Return the (x, y) coordinate for the center point of the cell that contains the specified text.  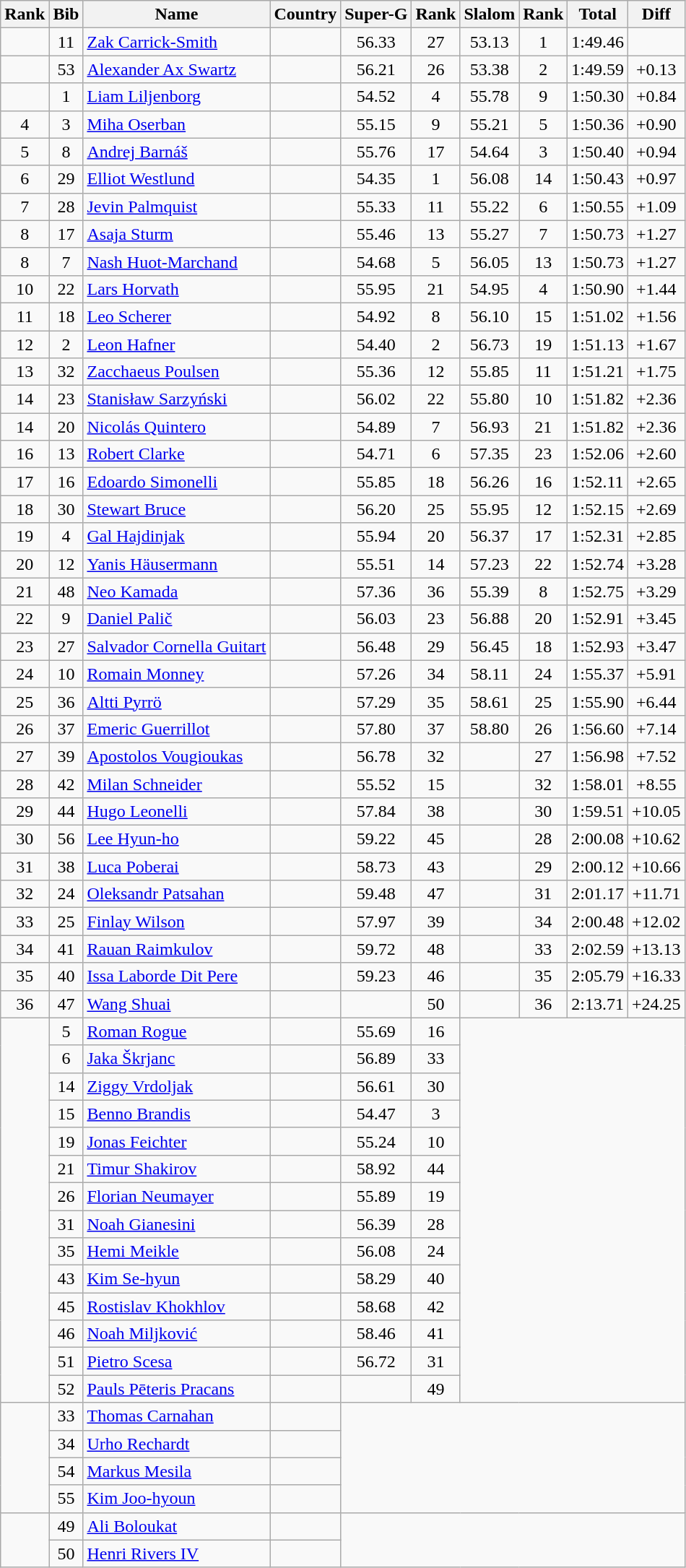
1:50.40 (598, 152)
56.73 (490, 345)
56.10 (490, 316)
Timur Shakirov (176, 1169)
+3.47 (657, 646)
1:50.30 (598, 97)
+1.75 (657, 372)
Wang Shuai (176, 1004)
Nicolás Quintero (176, 427)
Noah Miljković (176, 1334)
54.47 (376, 1114)
59.48 (376, 894)
+24.25 (657, 1004)
1:52.74 (598, 564)
54.95 (490, 289)
Oleksandr Patsahan (176, 894)
Pietro Scesa (176, 1361)
Issa Laborde Dit Pere (176, 976)
+5.91 (657, 674)
1:52.31 (598, 537)
Pauls Pēteris Pracans (176, 1389)
Roman Rogue (176, 1031)
1:55.90 (598, 701)
Yanis Häusermann (176, 564)
1:50.36 (598, 124)
+0.97 (657, 179)
57.36 (376, 592)
2:05.79 (598, 976)
Zacchaeus Poulsen (176, 372)
Henri Rivers IV (176, 1554)
56.21 (376, 69)
56.02 (376, 399)
Asaja Sturm (176, 234)
1:59.51 (598, 812)
1:52.91 (598, 619)
58.80 (490, 729)
Gal Hajdinjak (176, 537)
53.38 (490, 69)
58.92 (376, 1169)
+6.44 (657, 701)
+0.94 (657, 152)
Country (305, 14)
2:01.17 (598, 894)
56.20 (376, 509)
52 (66, 1389)
55.36 (376, 372)
+8.55 (657, 784)
56.78 (376, 756)
57.84 (376, 812)
+1.67 (657, 345)
56.26 (490, 482)
Stewart Bruce (176, 509)
Apostolos Vougioukas (176, 756)
+0.13 (657, 69)
Ali Boloukat (176, 1526)
+2.85 (657, 537)
+2.65 (657, 482)
55.21 (490, 124)
Milan Schneider (176, 784)
1:49.46 (598, 42)
Jonas Feichter (176, 1141)
55.15 (376, 124)
55 (66, 1499)
57.26 (376, 674)
Benno Brandis (176, 1114)
57.35 (490, 454)
2:00.48 (598, 922)
56.89 (376, 1059)
1:51.13 (598, 345)
Nash Huot-Marchand (176, 261)
Elliot Westlund (176, 179)
Noah Gianesini (176, 1224)
55.89 (376, 1196)
+0.90 (657, 124)
55.76 (376, 152)
56 (66, 839)
2:00.08 (598, 839)
54.52 (376, 97)
1:50.55 (598, 207)
56.88 (490, 619)
56.03 (376, 619)
58.46 (376, 1334)
58.73 (376, 867)
1:50.90 (598, 289)
+0.84 (657, 97)
Miha Oserban (176, 124)
1:50.43 (598, 179)
+2.60 (657, 454)
1:52.06 (598, 454)
56.37 (490, 537)
+7.14 (657, 729)
53.13 (490, 42)
55.94 (376, 537)
1:58.01 (598, 784)
55.39 (490, 592)
+7.52 (657, 756)
54.89 (376, 427)
+3.29 (657, 592)
59.72 (376, 949)
Neo Kamada (176, 592)
54.64 (490, 152)
Salvador Cornella Guitart (176, 646)
1:55.37 (598, 674)
58.61 (490, 701)
Florian Neumayer (176, 1196)
+16.33 (657, 976)
2:13.71 (598, 1004)
2:02.59 (598, 949)
55.80 (490, 399)
Bib (66, 14)
Hemi Meikle (176, 1252)
54.40 (376, 345)
+1.44 (657, 289)
+13.13 (657, 949)
55.51 (376, 564)
Finlay Wilson (176, 922)
+10.05 (657, 812)
+11.71 (657, 894)
Diff (657, 14)
55.69 (376, 1031)
1:51.02 (598, 316)
1:51.21 (598, 372)
56.33 (376, 42)
Thomas Carnahan (176, 1416)
Romain Monney (176, 674)
57.23 (490, 564)
Jevin Palmquist (176, 207)
58.29 (376, 1279)
Altti Pyrrö (176, 701)
Luca Poberai (176, 867)
Daniel Palič (176, 619)
54.71 (376, 454)
Alexander Ax Swartz (176, 69)
Edoardo Simonelli (176, 482)
54.92 (376, 316)
56.93 (490, 427)
1:52.11 (598, 482)
53 (66, 69)
1:56.98 (598, 756)
1:49.59 (598, 69)
+1.56 (657, 316)
+10.66 (657, 867)
56.05 (490, 261)
Rostislav Khokhlov (176, 1307)
Hugo Leonelli (176, 812)
56.45 (490, 646)
1:52.75 (598, 592)
Lee Hyun-ho (176, 839)
Markus Mesila (176, 1471)
Leon Hafner (176, 345)
+2.69 (657, 509)
Emeric Guerrillot (176, 729)
Urho Rechardt (176, 1444)
Jaka Škrjanc (176, 1059)
Robert Clarke (176, 454)
Liam Liljenborg (176, 97)
Name (176, 14)
57.29 (376, 701)
58.11 (490, 674)
59.22 (376, 839)
55.78 (490, 97)
Kim Joo-hyoun (176, 1499)
56.48 (376, 646)
59.23 (376, 976)
55.22 (490, 207)
51 (66, 1361)
Total (598, 14)
+3.45 (657, 619)
56.61 (376, 1086)
54.35 (376, 179)
Zak Carrick-Smith (176, 42)
58.68 (376, 1307)
1:56.60 (598, 729)
1:52.93 (598, 646)
55.46 (376, 234)
57.97 (376, 922)
Slalom (490, 14)
Andrej Barnáš (176, 152)
56.72 (376, 1361)
+10.62 (657, 839)
54.68 (376, 261)
56.39 (376, 1224)
55.52 (376, 784)
55.24 (376, 1141)
2:00.12 (598, 867)
+1.09 (657, 207)
+12.02 (657, 922)
Leo Scherer (176, 316)
57.80 (376, 729)
1:52.15 (598, 509)
Super-G (376, 14)
55.33 (376, 207)
54 (66, 1471)
Kim Se-hyun (176, 1279)
Ziggy Vrdoljak (176, 1086)
Stanisław Sarzyński (176, 399)
Lars Horvath (176, 289)
Rauan Raimkulov (176, 949)
+3.28 (657, 564)
55.27 (490, 234)
